Detect which cell encompasses the target text, then output its [x, y] center coordinate. 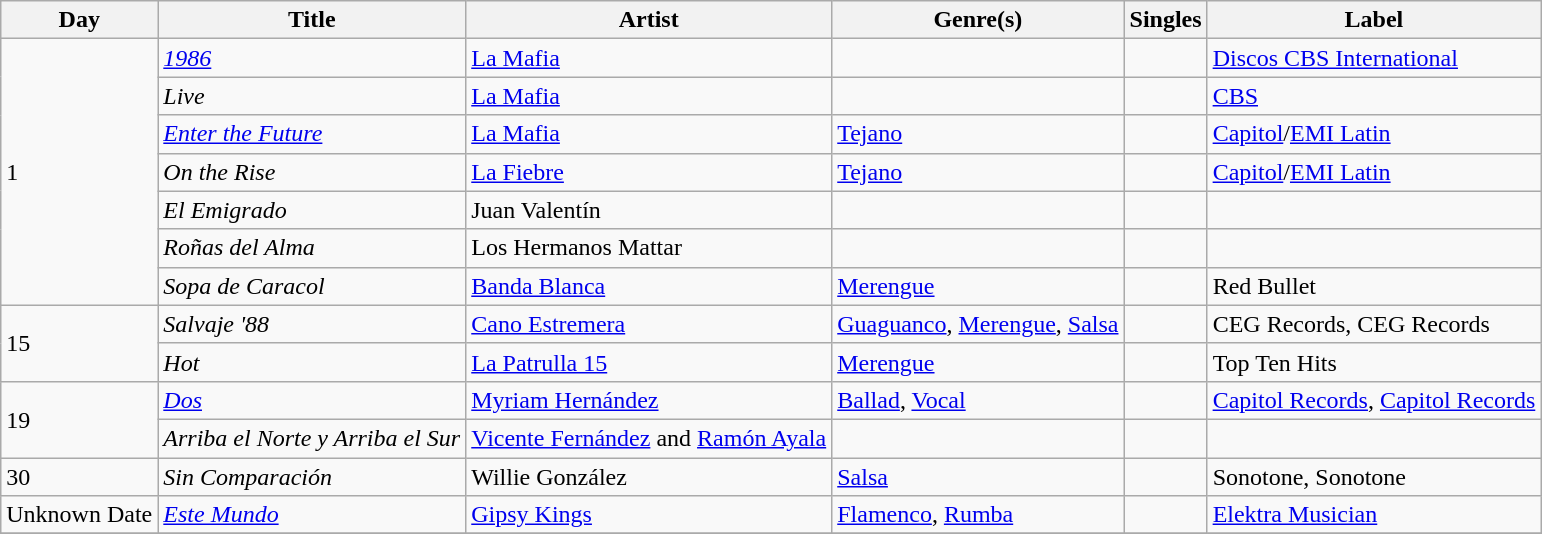
Myriam Hernández [649, 400]
Juan Valentín [649, 210]
Flamenco, Rumba [978, 515]
Genre(s) [978, 20]
Top Ten Hits [1374, 362]
Banda Blanca [649, 286]
CBS [1374, 96]
Arriba el Norte y Arriba el Sur [312, 438]
Ballad, Vocal [978, 400]
Title [312, 20]
Roñas del Alma [312, 248]
El Emigrado [312, 210]
La Patrulla 15 [649, 362]
Live [312, 96]
Willie González [649, 477]
La Fiebre [649, 172]
Los Hermanos Mattar [649, 248]
Artist [649, 20]
Sonotone, Sonotone [1374, 477]
Enter the Future [312, 134]
Cano Estremera [649, 324]
Singles [1166, 20]
Elektra Musician [1374, 515]
Label [1374, 20]
Capitol Records, Capitol Records [1374, 400]
15 [80, 343]
Vicente Fernández and Ramón Ayala [649, 438]
Este Mundo [312, 515]
19 [80, 419]
30 [80, 477]
Sin Comparación [312, 477]
On the Rise [312, 172]
1 [80, 172]
Salvaje '88 [312, 324]
Discos CBS International [1374, 58]
Day [80, 20]
Hot [312, 362]
CEG Records, CEG Records [1374, 324]
Guaguanco, Merengue, Salsa [978, 324]
Salsa [978, 477]
1986 [312, 58]
Gipsy Kings [649, 515]
Sopa de Caracol [312, 286]
Dos [312, 400]
Red Bullet [1374, 286]
Unknown Date [80, 515]
